Detect which cell encompasses the target text, then output its [X, Y] center coordinate. 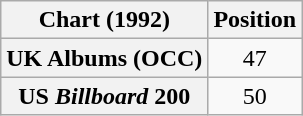
50 [255, 96]
Chart (1992) [104, 20]
47 [255, 58]
Position [255, 20]
UK Albums (OCC) [104, 58]
US Billboard 200 [104, 96]
